Capture the cell that displays the provided text and extract its (x, y) central coordinate. 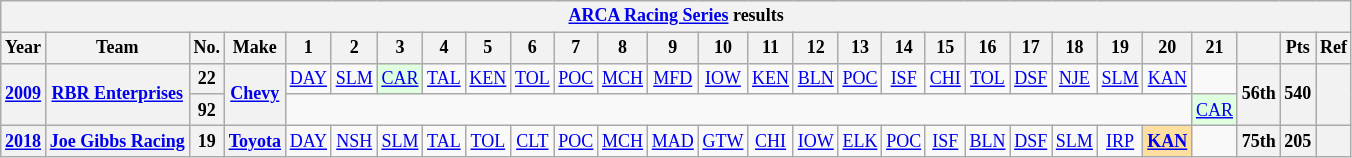
92 (206, 110)
MAD (672, 140)
Ref (1334, 48)
Joe Gibbs Racing (117, 140)
NSH (354, 140)
MFD (672, 78)
ELK (860, 140)
17 (1031, 48)
CLT (532, 140)
Pts (1298, 48)
ARCA Racing Series results (676, 16)
2009 (24, 94)
16 (988, 48)
20 (1168, 48)
12 (816, 48)
75th (1258, 140)
2 (354, 48)
GTW (723, 140)
56th (1258, 94)
Chevy (254, 94)
No. (206, 48)
RBR Enterprises (117, 94)
Year (24, 48)
18 (1075, 48)
IRP (1120, 140)
13 (860, 48)
22 (206, 78)
9 (672, 48)
Toyota (254, 140)
Team (117, 48)
6 (532, 48)
540 (1298, 94)
5 (488, 48)
4 (444, 48)
10 (723, 48)
205 (1298, 140)
Make (254, 48)
2018 (24, 140)
11 (771, 48)
7 (576, 48)
21 (1215, 48)
3 (400, 48)
14 (904, 48)
15 (945, 48)
8 (623, 48)
NJE (1075, 78)
1 (308, 48)
